Find where the given text appears and provide that cell's center as (x, y) coordinate. 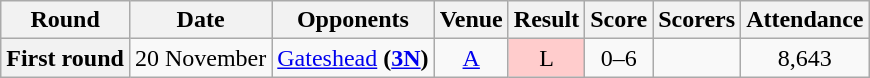
20 November (200, 58)
0–6 (619, 58)
L (546, 58)
First round (66, 58)
Result (546, 20)
A (471, 58)
Venue (471, 20)
Round (66, 20)
Score (619, 20)
8,643 (805, 58)
Gateshead (3N) (353, 58)
Attendance (805, 20)
Scorers (697, 20)
Opponents (353, 20)
Date (200, 20)
